Locate the cell with the specified text and output its (x, y) center coordinate. 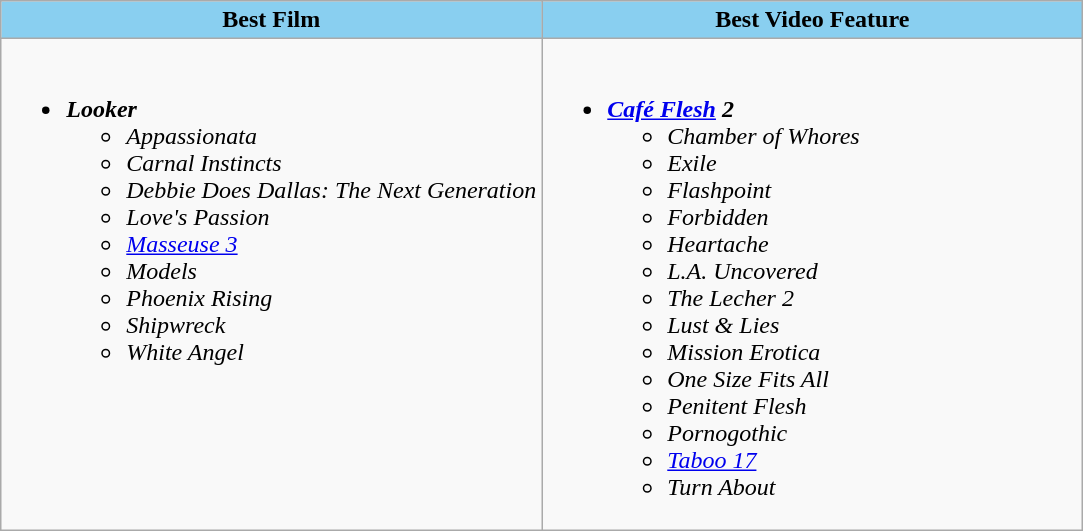
LookerAppassionataCarnal InstinctsDebbie Does Dallas: The Next GenerationLove's PassionMasseuse 3ModelsPhoenix RisingShipwreckWhite Angel (272, 284)
Best Video Feature (812, 20)
Best Film (272, 20)
